Return [X, Y] of the center of cell containing provided text 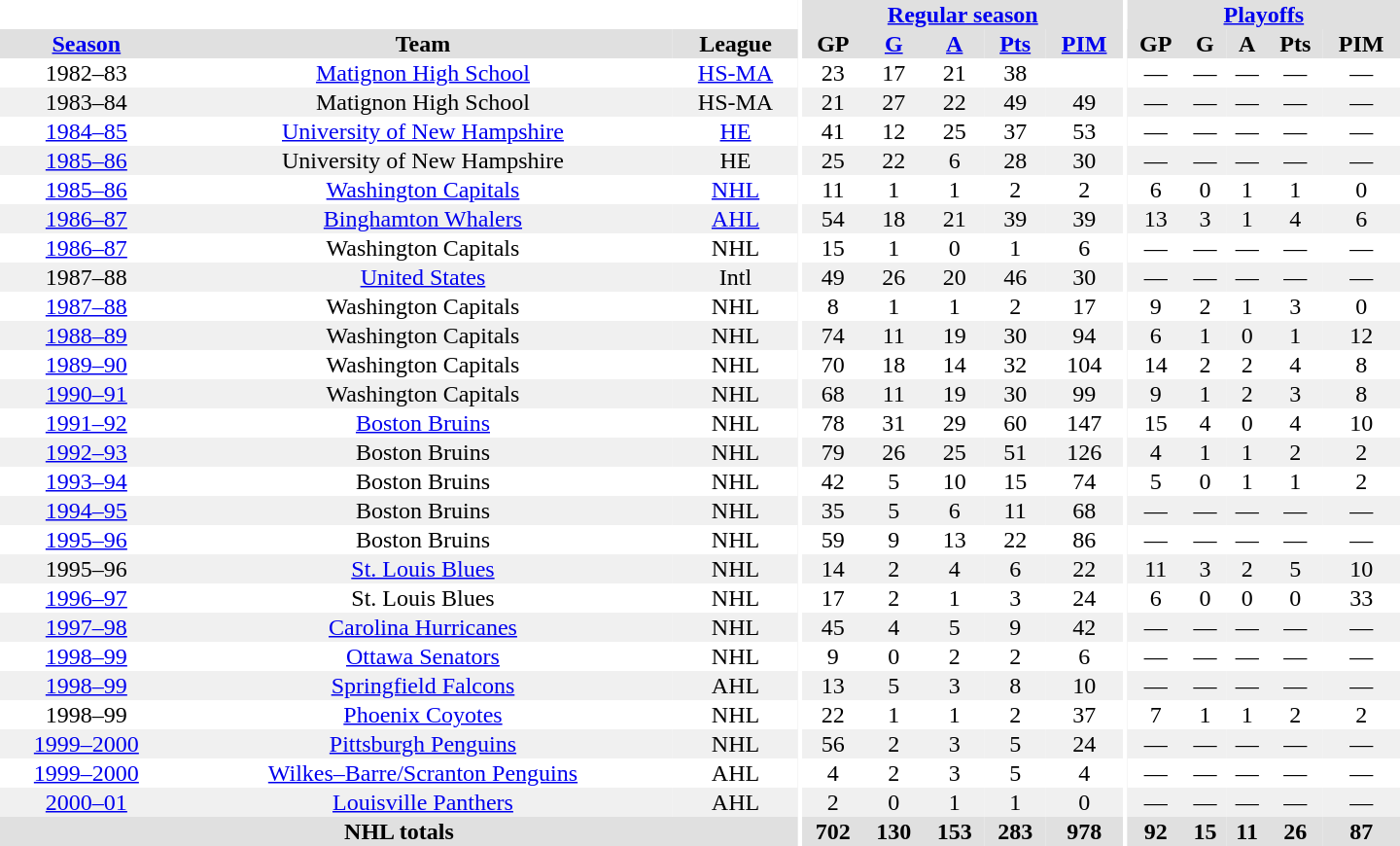
78 [833, 423]
35 [833, 511]
70 [833, 365]
1984–85 [87, 131]
7 [1156, 715]
31 [893, 423]
Team [423, 44]
Playoffs [1264, 15]
1993–94 [87, 481]
29 [955, 423]
Regular season [962, 15]
59 [833, 540]
33 [1361, 598]
51 [1015, 452]
2000–01 [87, 802]
Wilkes–Barre/Scranton Penguins [423, 773]
League [735, 44]
283 [1015, 831]
54 [833, 219]
60 [1015, 423]
147 [1084, 423]
38 [1015, 73]
87 [1361, 831]
Binghamton Whalers [423, 219]
92 [1156, 831]
20 [955, 277]
1994–95 [87, 511]
1996–97 [87, 598]
27 [893, 102]
56 [833, 744]
1990–91 [87, 394]
32 [1015, 365]
153 [955, 831]
1997–98 [87, 627]
Pittsburgh Penguins [423, 744]
23 [833, 73]
United States [423, 277]
NHL totals [399, 831]
41 [833, 131]
104 [1084, 365]
130 [893, 831]
45 [833, 627]
978 [1084, 831]
86 [1084, 540]
Phoenix Coyotes [423, 715]
Louisville Panthers [423, 802]
1989–90 [87, 365]
94 [1084, 335]
1992–93 [87, 452]
46 [1015, 277]
Season [87, 44]
Ottawa Senators [423, 656]
99 [1084, 394]
702 [833, 831]
Intl [735, 277]
1983–84 [87, 102]
1991–92 [87, 423]
1988–89 [87, 335]
79 [833, 452]
28 [1015, 160]
Carolina Hurricanes [423, 627]
53 [1084, 131]
1982–83 [87, 73]
Springfield Falcons [423, 686]
126 [1084, 452]
